Return [x, y] of the center of cell containing provided text 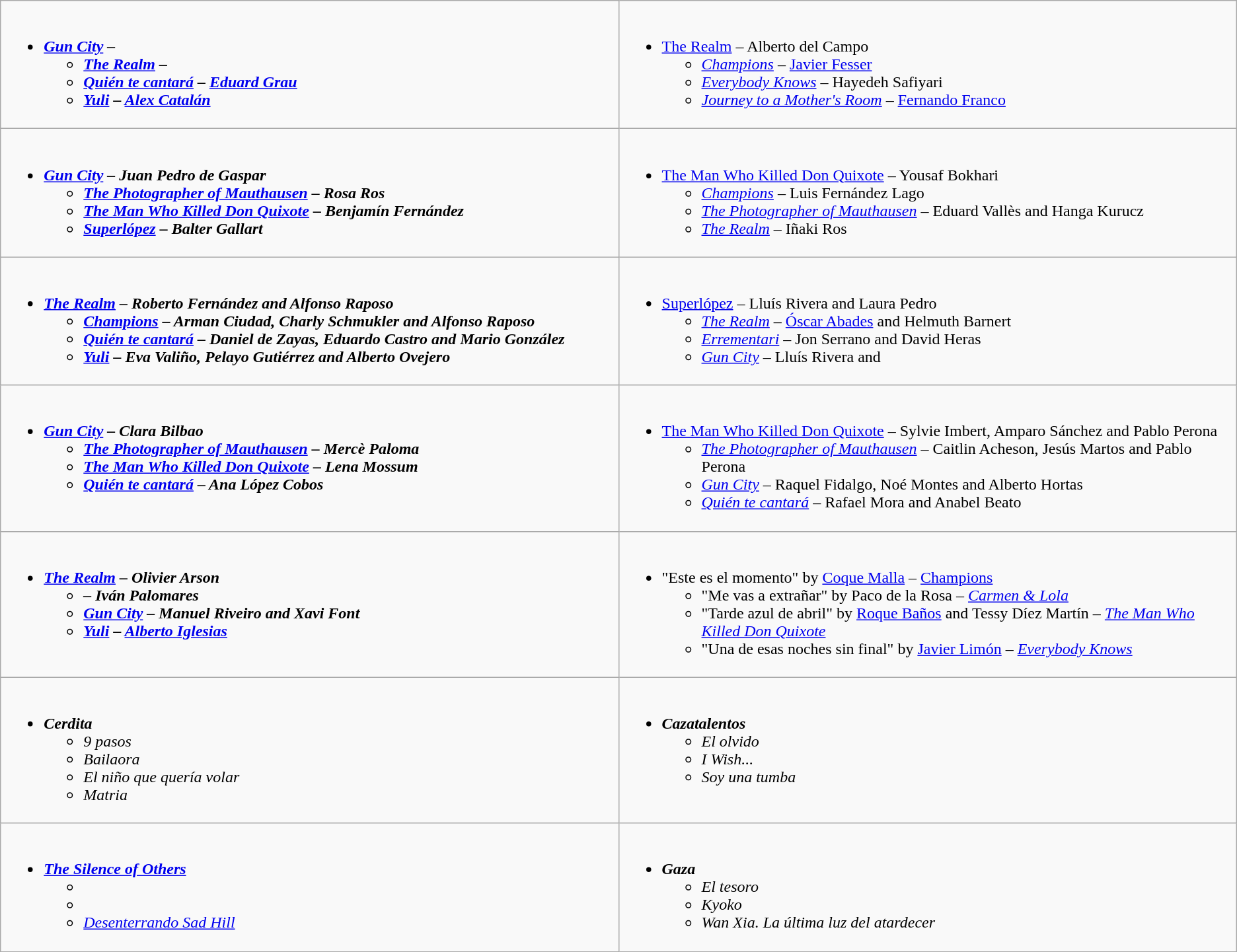
The Silence of OthersDesenterrando Sad Hill [309, 887]
Cerdita9 pasosBailaoraEl niño que quería volarMatria [309, 751]
GazaEl tesoroKyokoWan Xia. La última luz del atardecer [928, 887]
Gun City – Clara BilbaoThe Photographer of Mauthausen – Mercè PalomaThe Man Who Killed Don Quixote – Lena MossumQuién te cantará – Ana López Cobos [309, 458]
The Realm – Olivier Arson – Iván PalomaresGun City – Manuel Riveiro and Xavi FontYuli – Alberto Iglesias [309, 604]
CazatalentosEl olvidoI Wish...Soy una tumba [928, 751]
Gun City – The Realm – Quién te cantará – Eduard GrauYuli – Alex Catalán [309, 65]
The Realm – Alberto del CampoChampions – Javier FesserEverybody Knows – Hayedeh SafiyariJourney to a Mother's Room – Fernando Franco [928, 65]
